Pinpoint the cell where the given text exists, returning its [X, Y] midpoint coordinate. 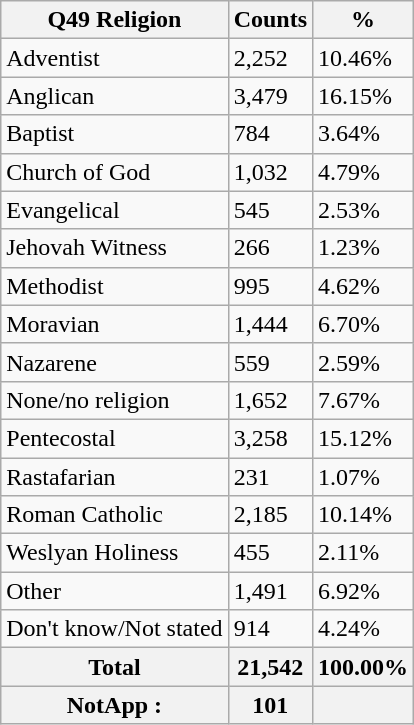
1,444 [270, 324]
2.11% [364, 553]
2,185 [270, 515]
10.46% [364, 58]
2,252 [270, 58]
Weslyan Holiness [114, 553]
100.00% [364, 667]
None/no religion [114, 400]
Total [114, 667]
Don't know/Not stated [114, 629]
1.23% [364, 248]
3,258 [270, 438]
Methodist [114, 286]
Anglican [114, 96]
231 [270, 477]
1,491 [270, 591]
Evangelical [114, 210]
1,652 [270, 400]
6.92% [364, 591]
559 [270, 362]
6.70% [364, 324]
914 [270, 629]
Church of God [114, 172]
1,032 [270, 172]
3.64% [364, 134]
Adventist [114, 58]
Baptist [114, 134]
Other [114, 591]
Roman Catholic [114, 515]
995 [270, 286]
Rastafarian [114, 477]
15.12% [364, 438]
455 [270, 553]
Q49 Religion [114, 20]
3,479 [270, 96]
7.67% [364, 400]
Counts [270, 20]
% [364, 20]
4.79% [364, 172]
16.15% [364, 96]
4.24% [364, 629]
Nazarene [114, 362]
4.62% [364, 286]
NotApp : [114, 705]
266 [270, 248]
2.59% [364, 362]
784 [270, 134]
2.53% [364, 210]
10.14% [364, 515]
Pentecostal [114, 438]
1.07% [364, 477]
Jehovah Witness [114, 248]
Moravian [114, 324]
21,542 [270, 667]
545 [270, 210]
101 [270, 705]
